Determine the [X, Y] coordinate at the center of the cell enclosing the given text.  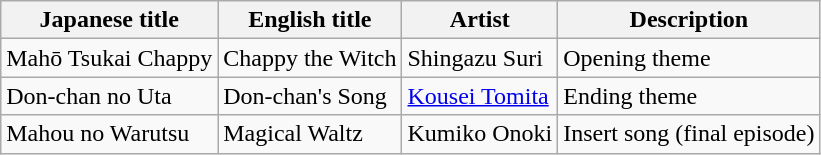
Mahō Tsukai Chappy [110, 58]
Kousei Tomita [480, 96]
Magical Waltz [310, 134]
Kumiko Onoki [480, 134]
Description [689, 20]
Mahou no Warutsu [110, 134]
Insert song (final episode) [689, 134]
Don-chan no Uta [110, 96]
Chappy the Witch [310, 58]
English title [310, 20]
Shingazu Suri [480, 58]
Artist [480, 20]
Don-chan's Song [310, 96]
Ending theme [689, 96]
Opening theme [689, 58]
Japanese title [110, 20]
